Return [X, Y] of the center of cell containing provided text 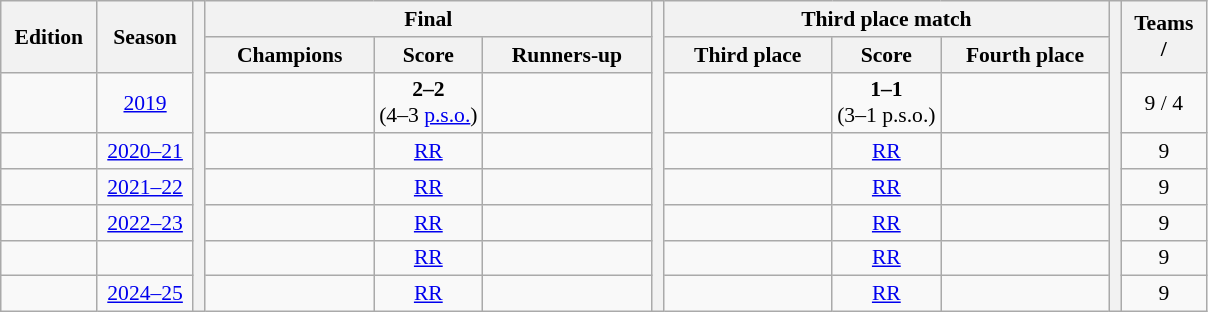
1–1 (3–1 p.s.o.) [886, 102]
Champions [290, 55]
Teams / [1164, 36]
9 / 4 [1164, 102]
2020–21 [145, 152]
Runners-up [568, 55]
Third place [748, 55]
2–2(4–3 p.s.o.) [428, 102]
Final [428, 19]
Season [145, 36]
Third place match [886, 19]
2024–25 [145, 294]
Edition [49, 36]
2022–23 [145, 223]
2019 [145, 102]
Fourth place [1026, 55]
2021–22 [145, 187]
